Provide the (X, Y) coordinate of the cell's center where the given text is located.  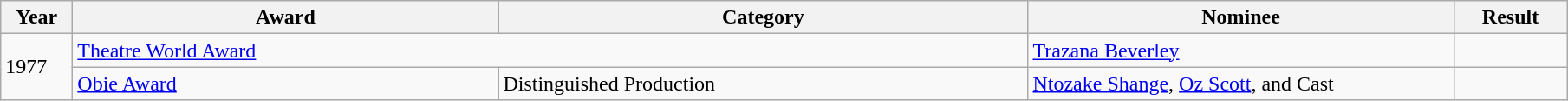
Year (36, 17)
Distinguished Production (763, 84)
Obie Award (286, 84)
Nominee (1241, 17)
1977 (36, 67)
Trazana Beverley (1241, 50)
Ntozake Shange, Oz Scott, and Cast (1241, 84)
Theatre World Award (550, 50)
Category (763, 17)
Result (1510, 17)
Award (286, 17)
